Locate the cell with the specified text and output its [X, Y] center coordinate. 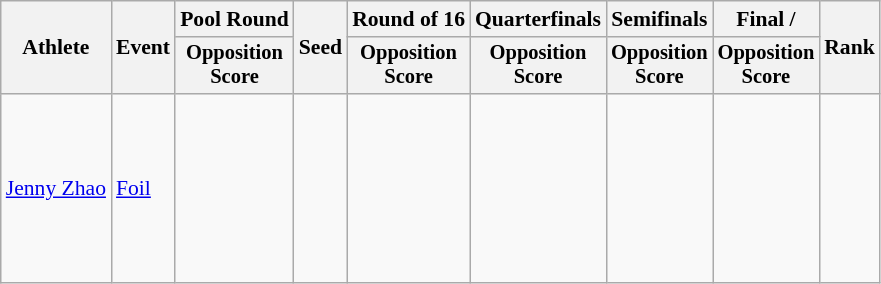
Quarterfinals [538, 19]
Pool Round [234, 19]
Rank [850, 48]
Final / [766, 19]
Semifinals [660, 19]
Round of 16 [408, 19]
Seed [320, 48]
Jenny Zhao [56, 188]
Foil [143, 188]
Event [143, 48]
Athlete [56, 48]
